Provide the (X, Y) coordinate of the cell's center where the given text is located.  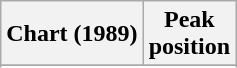
Chart (1989) (72, 34)
Peakposition (189, 34)
